Output the (X, Y) coordinate of the center of the cell containing the given text.  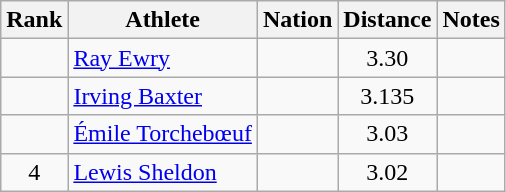
3.03 (388, 134)
Irving Baxter (163, 96)
Distance (388, 20)
3.135 (388, 96)
3.02 (388, 172)
3.30 (388, 58)
Lewis Sheldon (163, 172)
Athlete (163, 20)
Notes (471, 20)
4 (34, 172)
Rank (34, 20)
Ray Ewry (163, 58)
Nation (297, 20)
Émile Torchebœuf (163, 134)
